From the cell containing the given text, extract its center point as (x, y) coordinate. 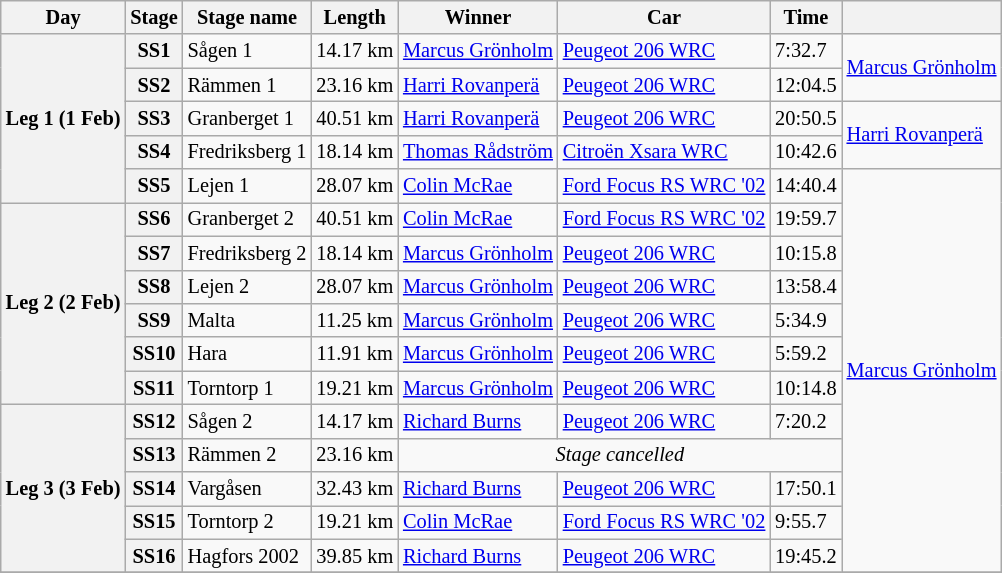
SS11 (154, 388)
SS12 (154, 421)
32.43 km (354, 489)
Stage name (248, 17)
Stage (154, 17)
SS7 (154, 253)
SS14 (154, 489)
SS1 (154, 51)
5:34.9 (806, 320)
Lejen 1 (248, 186)
SS10 (154, 354)
Rämmen 2 (248, 455)
Rämmen 1 (248, 85)
5:59.2 (806, 354)
Car (664, 17)
Granberget 2 (248, 219)
Stage cancelled (620, 455)
Leg 1 (1 Feb) (64, 118)
10:42.6 (806, 152)
Lejen 2 (248, 287)
Length (354, 17)
20:50.5 (806, 118)
Hagfors 2002 (248, 556)
17:50.1 (806, 489)
SS13 (154, 455)
SS8 (154, 287)
Leg 3 (3 Feb) (64, 488)
14:40.4 (806, 186)
Hara (248, 354)
SS6 (154, 219)
19:59.7 (806, 219)
39.85 km (354, 556)
19:45.2 (806, 556)
Torntorp 2 (248, 522)
Fredriksberg 1 (248, 152)
Winner (478, 17)
7:20.2 (806, 421)
12:04.5 (806, 85)
Sågen 1 (248, 51)
11.25 km (354, 320)
Malta (248, 320)
Vargåsen (248, 489)
11.91 km (354, 354)
10:14.8 (806, 388)
13:58.4 (806, 287)
Fredriksberg 2 (248, 253)
Thomas Rådström (478, 152)
Granberget 1 (248, 118)
Day (64, 17)
Leg 2 (2 Feb) (64, 303)
SS9 (154, 320)
Citroën Xsara WRC (664, 152)
Torntorp 1 (248, 388)
SS2 (154, 85)
SS15 (154, 522)
Time (806, 17)
9:55.7 (806, 522)
7:32.7 (806, 51)
SS3 (154, 118)
SS4 (154, 152)
SS16 (154, 556)
Sågen 2 (248, 421)
SS5 (154, 186)
10:15.8 (806, 253)
